For the text-containing cell, return its midpoint in (X, Y) coordinate format. 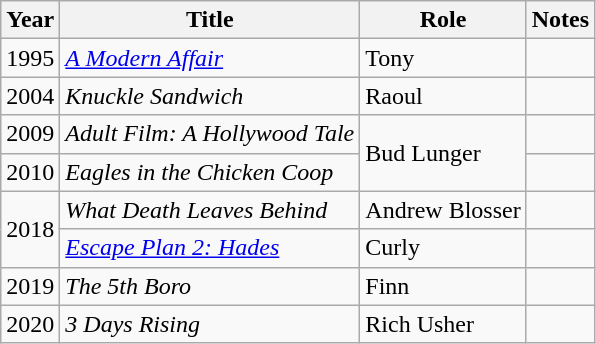
Year (30, 20)
2019 (30, 286)
2018 (30, 229)
Tony (443, 58)
2010 (30, 172)
Bud Lunger (443, 153)
Role (443, 20)
A Modern Affair (210, 58)
Knuckle Sandwich (210, 96)
What Death Leaves Behind (210, 210)
Escape Plan 2: Hades (210, 248)
2009 (30, 134)
Andrew Blosser (443, 210)
Rich Usher (443, 324)
Adult Film: A Hollywood Tale (210, 134)
1995 (30, 58)
Raoul (443, 96)
Title (210, 20)
3 Days Rising (210, 324)
2020 (30, 324)
Notes (560, 20)
Curly (443, 248)
Finn (443, 286)
Eagles in the Chicken Coop (210, 172)
The 5th Boro (210, 286)
2004 (30, 96)
